Detect which cell encompasses the target text, then output its [X, Y] center coordinate. 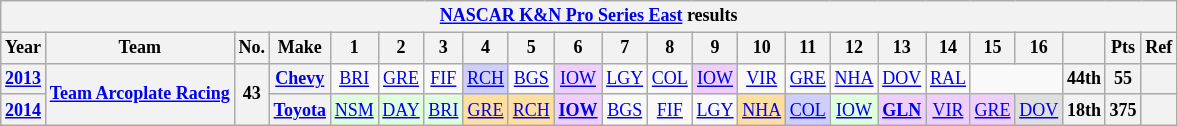
5 [531, 48]
NSM [354, 110]
11 [808, 48]
44th [1084, 78]
375 [1123, 110]
GLN [902, 110]
8 [670, 48]
NASCAR K&N Pro Series East results [589, 16]
4 [486, 48]
No. [252, 48]
Team [140, 48]
18th [1084, 110]
13 [902, 48]
DAY [401, 110]
55 [1123, 78]
RAL [948, 78]
12 [854, 48]
2 [401, 48]
Pts [1123, 48]
2013 [24, 78]
3 [444, 48]
9 [715, 48]
7 [625, 48]
2014 [24, 110]
Chevy [300, 78]
Year [24, 48]
Make [300, 48]
16 [1039, 48]
6 [578, 48]
1 [354, 48]
14 [948, 48]
10 [762, 48]
Toyota [300, 110]
Team Arcoplate Racing [140, 94]
Ref [1159, 48]
15 [992, 48]
43 [252, 94]
